Determine the (x, y) coordinate at the center of the cell enclosing the given text.  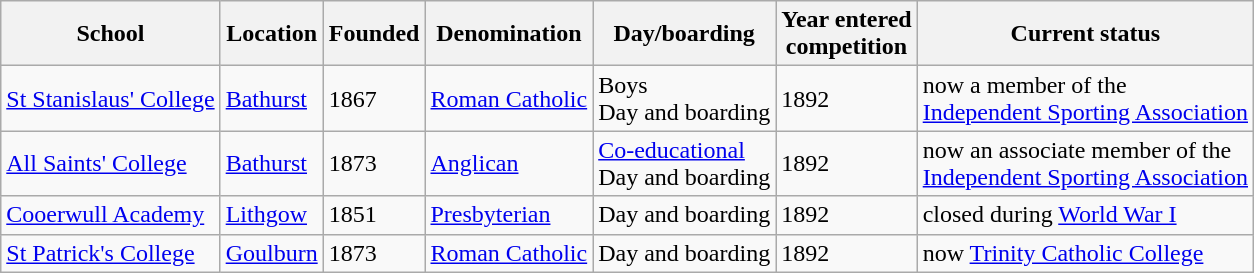
School (110, 34)
now an associate member of theIndependent Sporting Association (1085, 164)
BoysDay and boarding (684, 98)
St Patrick's College (110, 253)
St Stanislaus' College (110, 98)
Anglican (509, 164)
All Saints' College (110, 164)
Co-educationalDay and boarding (684, 164)
Day/boarding (684, 34)
1851 (374, 215)
1867 (374, 98)
Cooerwull Academy (110, 215)
Location (272, 34)
Presbyterian (509, 215)
Goulburn (272, 253)
now a member of theIndependent Sporting Association (1085, 98)
Founded (374, 34)
now Trinity Catholic College (1085, 253)
Denomination (509, 34)
closed during World War I (1085, 215)
Lithgow (272, 215)
Year enteredcompetition (846, 34)
Current status (1085, 34)
